Identify which cell holds the provided text, then report its (x, y) central coordinate. 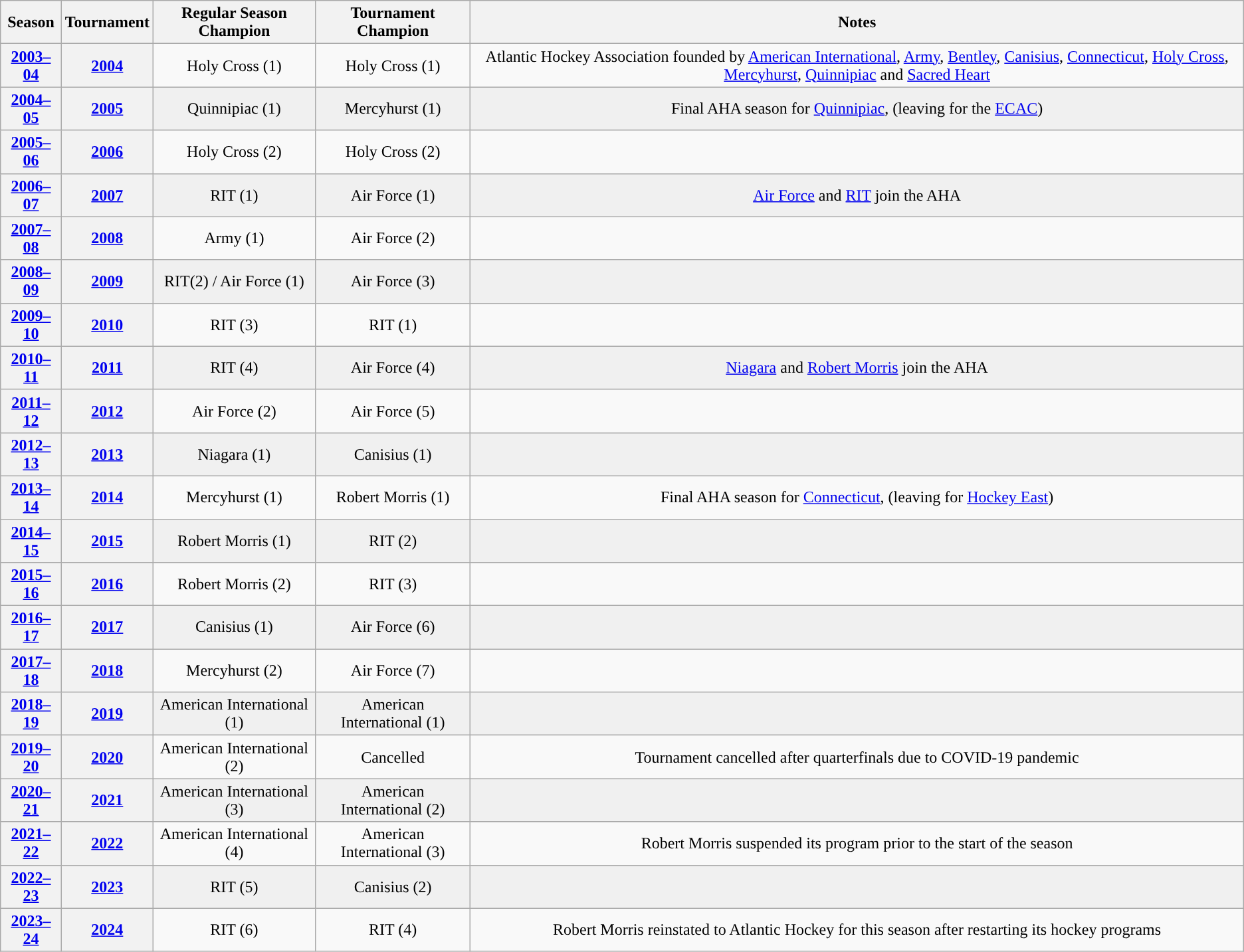
Notes (857, 23)
2008 (107, 238)
2019 (107, 714)
2009 (107, 282)
2019–20 (31, 757)
2013 (107, 454)
2003–04 (31, 65)
2021–22 (31, 844)
RIT (6) (234, 930)
2024 (107, 930)
Air Force (1) (393, 195)
2014 (107, 497)
2016 (107, 585)
2005 (107, 109)
Air Force (4) (393, 368)
2014–15 (31, 541)
2010–11 (31, 368)
Final AHA season for Connecticut, (leaving for Hockey East) (857, 497)
2017 (107, 627)
Robert Morris suspended its program prior to the start of the season (857, 844)
Regular Season Champion (234, 23)
Army (1) (234, 238)
2004 (107, 65)
Quinnipiac (1) (234, 109)
Robert Morris reinstated to Atlantic Hockey for this season after restarting its hockey programs (857, 930)
2004–05 (31, 109)
Niagara (1) (234, 454)
2007 (107, 195)
2005–06 (31, 151)
2020 (107, 757)
2012–13 (31, 454)
Air Force (7) (393, 671)
2017–18 (31, 671)
Air Force (3) (393, 282)
2011–12 (31, 411)
Air Force (5) (393, 411)
Tournament Champion (393, 23)
2021 (107, 800)
2015–16 (31, 585)
2023 (107, 886)
2008–09 (31, 282)
2022 (107, 844)
Air Force (6) (393, 627)
2016–17 (31, 627)
RIT (2) (393, 541)
2018–19 (31, 714)
2006 (107, 151)
2006–07 (31, 195)
2018 (107, 671)
Season (31, 23)
Niagara and Robert Morris join the AHA (857, 368)
Canisius (2) (393, 886)
2007–08 (31, 238)
2023–24 (31, 930)
Air Force and RIT join the AHA (857, 195)
2011 (107, 368)
2010 (107, 324)
2015 (107, 541)
RIT (5) (234, 886)
Cancelled (393, 757)
2020–21 (31, 800)
American International (4) (234, 844)
RIT(2) / Air Force (1) (234, 282)
2012 (107, 411)
Final AHA season for Quinnipiac, (leaving for the ECAC) (857, 109)
Robert Morris (2) (234, 585)
2009–10 (31, 324)
Tournament (107, 23)
2013–14 (31, 497)
2022–23 (31, 886)
Mercyhurst (2) (234, 671)
Tournament cancelled after quarterfinals due to COVID-19 pandemic (857, 757)
